Return the [X, Y] coordinate for the center point of the cell that contains the specified text.  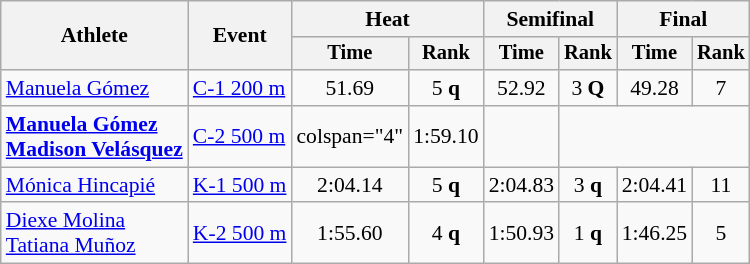
1 q [588, 234]
2:04.14 [350, 185]
C-2 500 m [240, 136]
51.69 [350, 88]
Athlete [94, 36]
11 [721, 185]
3 Q [588, 88]
Mónica Hincapié [94, 185]
Semifinal [550, 19]
7 [721, 88]
K-1 500 m [240, 185]
5 [721, 234]
K-2 500 m [240, 234]
3 q [588, 185]
1:46.25 [654, 234]
1:55.60 [350, 234]
Heat [387, 19]
52.92 [522, 88]
C-1 200 m [240, 88]
4 q [446, 234]
1:50.93 [522, 234]
colspan="4" [350, 136]
Manuela GómezMadison Velásquez [94, 136]
Diexe MolinaTatiana Muñoz [94, 234]
2:04.83 [522, 185]
2:04.41 [654, 185]
Manuela Gómez [94, 88]
49.28 [654, 88]
Event [240, 36]
1:59.10 [446, 136]
Final [684, 19]
